For the text-containing cell, return its midpoint in [X, Y] coordinate format. 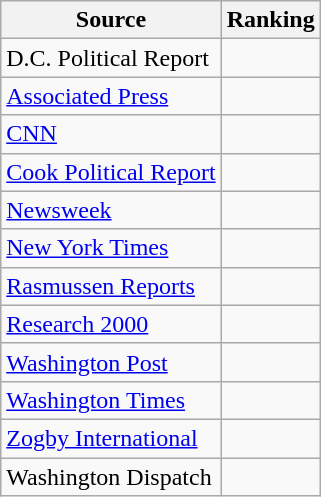
New York Times [111, 248]
D.C. Political Report [111, 58]
Ranking [270, 20]
Source [111, 20]
Cook Political Report [111, 172]
Zogby International [111, 438]
Washington Times [111, 400]
Washington Post [111, 362]
Washington Dispatch [111, 477]
Newsweek [111, 210]
CNN [111, 134]
Research 2000 [111, 324]
Rasmussen Reports [111, 286]
Associated Press [111, 96]
